Capture the cell that displays the provided text and extract its [x, y] central coordinate. 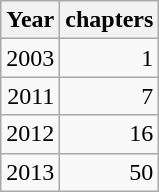
Year [30, 20]
16 [110, 134]
2003 [30, 58]
1 [110, 58]
2012 [30, 134]
2013 [30, 172]
chapters [110, 20]
2011 [30, 96]
7 [110, 96]
50 [110, 172]
